Locate the cell with the specified text and output its [x, y] center coordinate. 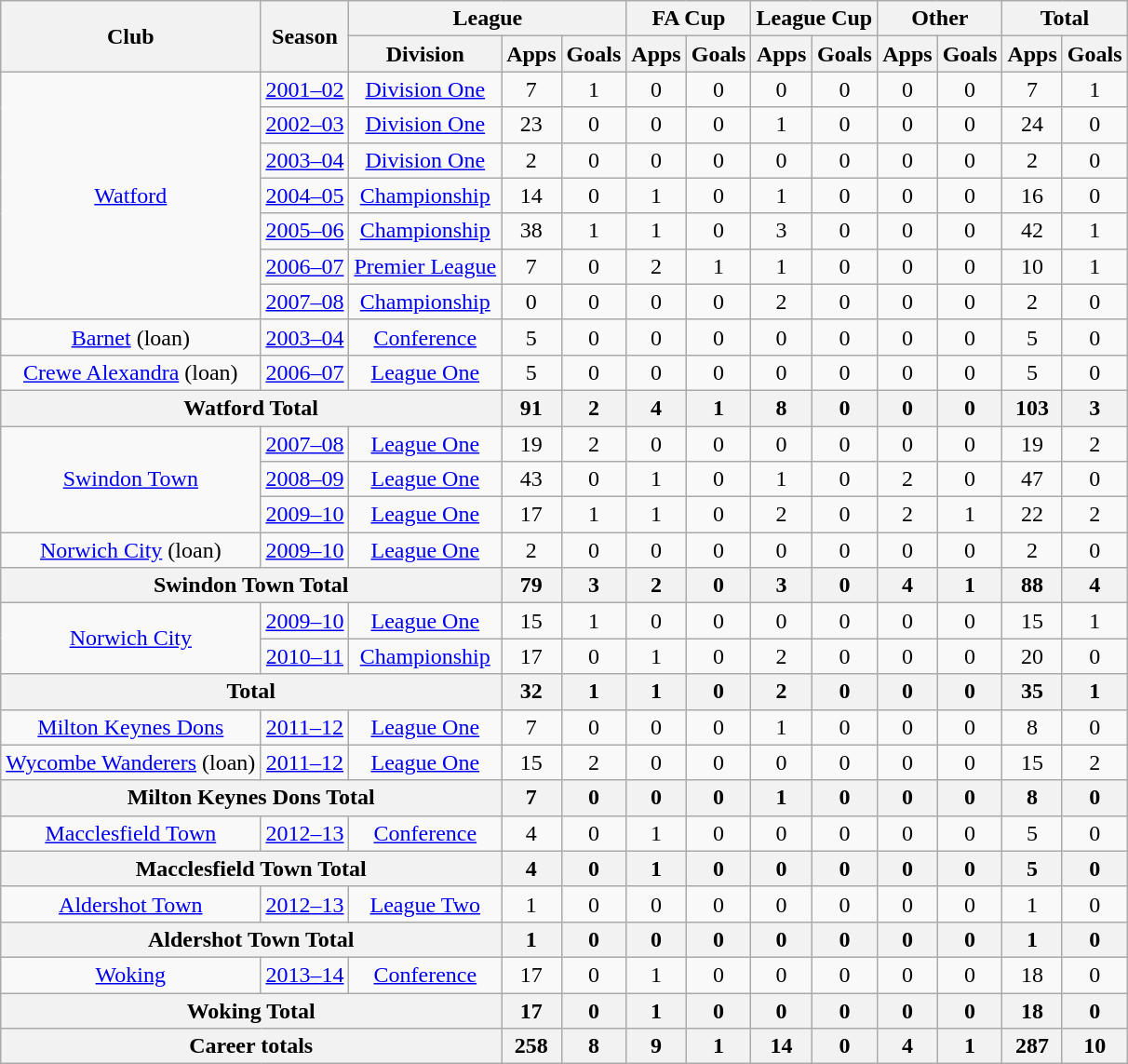
Norwich City [130, 639]
Watford [130, 195]
Season [305, 36]
Swindon Town Total [251, 586]
Premier League [425, 266]
Aldershot Town Total [251, 939]
Wycombe Wanderers (loan) [130, 762]
Barnet (loan) [130, 337]
16 [1032, 195]
Milton Keynes Dons [130, 727]
Crewe Alexandra (loan) [130, 372]
43 [531, 479]
League [488, 19]
2010–11 [305, 656]
Woking [130, 975]
23 [531, 125]
FA Cup [689, 19]
2008–09 [305, 479]
79 [531, 586]
2013–14 [305, 975]
Career totals [251, 1046]
38 [531, 231]
258 [531, 1046]
Other [940, 19]
20 [1032, 656]
24 [1032, 125]
91 [531, 408]
League Cup [814, 19]
Woking Total [251, 1010]
103 [1032, 408]
22 [1032, 515]
Swindon Town [130, 479]
9 [656, 1046]
Club [130, 36]
35 [1032, 692]
Macclesfield Town [130, 833]
Milton Keynes Dons Total [251, 798]
287 [1032, 1046]
2004–05 [305, 195]
Division [425, 54]
League Two [425, 904]
42 [1032, 231]
2001–02 [305, 89]
2002–03 [305, 125]
32 [531, 692]
Aldershot Town [130, 904]
Macclesfield Town Total [251, 869]
47 [1032, 479]
88 [1032, 586]
Watford Total [251, 408]
Norwich City (loan) [130, 550]
2005–06 [305, 231]
